Provide the (x, y) coordinate of the cell's center where the given text is located.  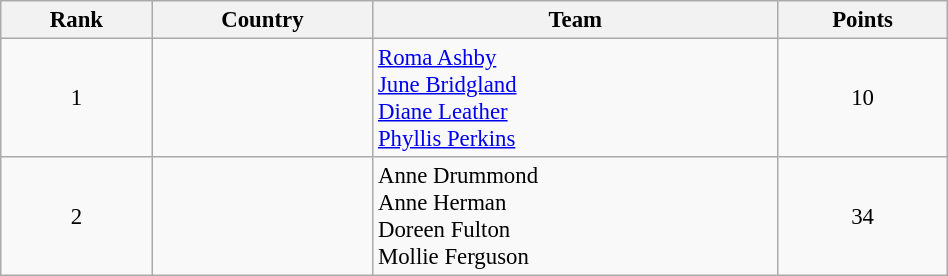
Points (862, 20)
2 (76, 216)
Team (576, 20)
1 (76, 98)
Anne DrummondAnne HermanDoreen FultonMollie Ferguson (576, 216)
Roma AshbyJune BridglandDiane LeatherPhyllis Perkins (576, 98)
Country (262, 20)
34 (862, 216)
10 (862, 98)
Rank (76, 20)
